From the cell containing the given text, extract its center point as [X, Y] coordinate. 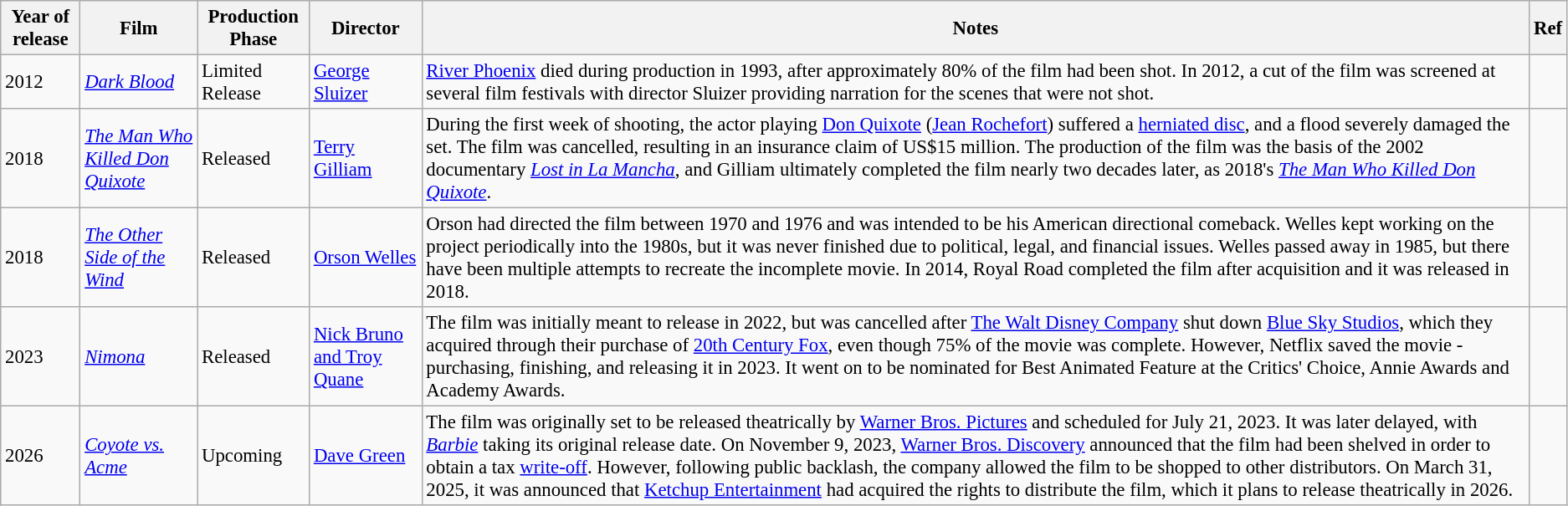
Notes [976, 28]
Ref [1548, 28]
Terry Gilliam [366, 159]
2023 [40, 356]
2026 [40, 457]
George Sluizer [366, 82]
Coyote vs. Acme [139, 457]
Dark Blood [139, 82]
Director [366, 28]
Dave Green [366, 457]
Nimona [139, 356]
The Man Who Killed Don Quixote [139, 159]
Year of release [40, 28]
2012 [40, 82]
Film [139, 28]
Nick Bruno and Troy Quane [366, 356]
Orson Welles [366, 258]
Limited Release [254, 82]
Upcoming [254, 457]
The Other Side of the Wind [139, 258]
Production Phase [254, 28]
